Detect which cell encompasses the target text, then output its (X, Y) center coordinate. 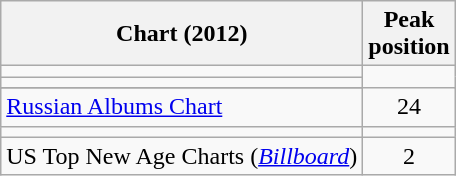
24 (409, 107)
Chart (2012) (182, 34)
2 (409, 156)
Russian Albums Chart (182, 107)
US Top New Age Charts (Billboard) (182, 156)
Peakposition (409, 34)
